Detect which cell encompasses the target text, then output its (x, y) center coordinate. 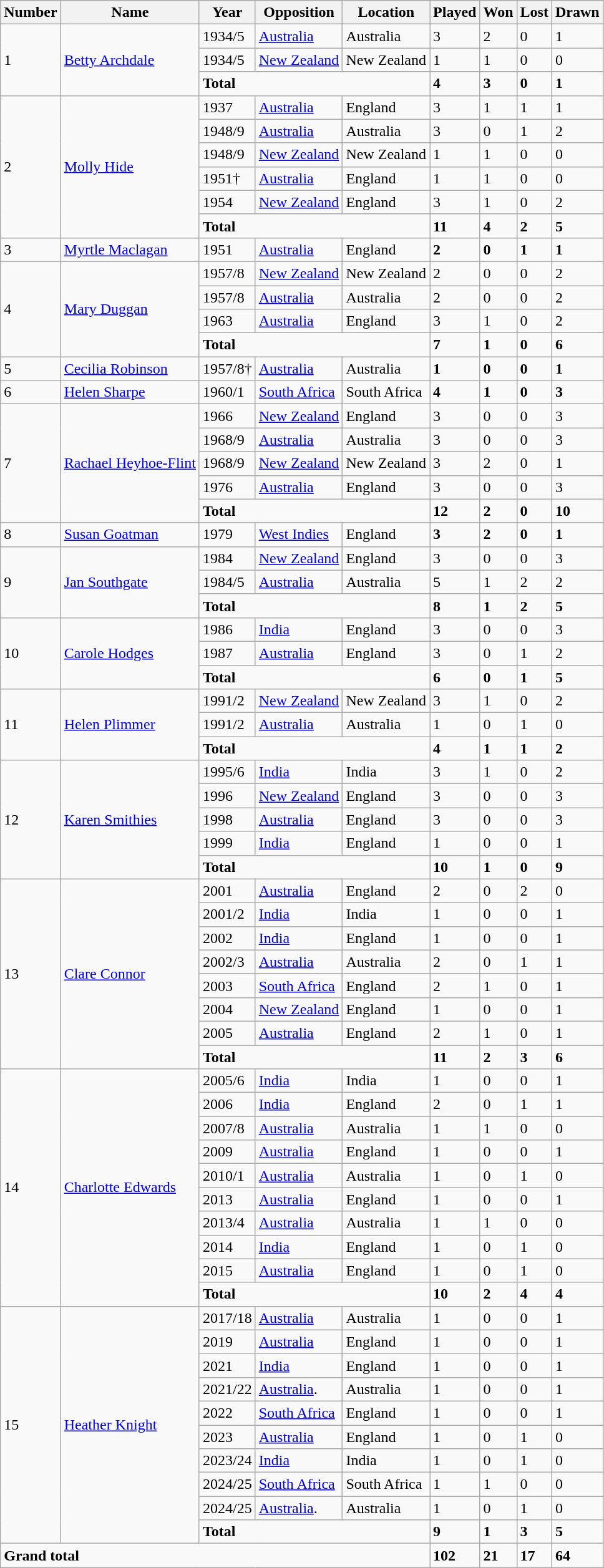
Myrtle Maclagan (130, 249)
2019 (227, 1342)
Molly Hide (130, 167)
102 (455, 1556)
2017/18 (227, 1318)
1999 (227, 843)
1951 (227, 249)
17 (534, 1556)
2004 (227, 1009)
2023 (227, 1436)
2021 (227, 1365)
14 (31, 1188)
1996 (227, 796)
21 (498, 1556)
2001 (227, 891)
2014 (227, 1247)
1937 (227, 107)
2009 (227, 1152)
2007/8 (227, 1128)
Played (455, 12)
2021/22 (227, 1389)
1976 (227, 487)
1995/6 (227, 772)
15 (31, 1425)
1966 (227, 416)
Name (130, 12)
2005/6 (227, 1081)
1984 (227, 558)
2022 (227, 1413)
Location (386, 12)
1963 (227, 321)
2002/3 (227, 962)
1960/1 (227, 392)
2023/24 (227, 1461)
Jan Southgate (130, 582)
Clare Connor (130, 974)
Lost (534, 12)
Heather Knight (130, 1425)
Opposition (299, 12)
Charlotte Edwards (130, 1188)
2013 (227, 1199)
Year (227, 12)
Won (498, 12)
1998 (227, 820)
1954 (227, 202)
Grand total (215, 1556)
1979 (227, 535)
2015 (227, 1270)
West Indies (299, 535)
Betty Archdale (130, 60)
2002 (227, 938)
1987 (227, 653)
1986 (227, 629)
2001/2 (227, 914)
Carole Hodges (130, 653)
1957/8† (227, 369)
Helen Sharpe (130, 392)
2005 (227, 1033)
Karen Smithies (130, 820)
Rachael Heyhoe-Flint (130, 463)
Cecilia Robinson (130, 369)
Susan Goatman (130, 535)
Number (31, 12)
Drawn (577, 12)
Mary Duggan (130, 309)
2006 (227, 1105)
13 (31, 974)
2003 (227, 985)
1951† (227, 178)
1984/5 (227, 582)
Helen Plimmer (130, 725)
2010/1 (227, 1176)
64 (577, 1556)
2013/4 (227, 1223)
